Detect which cell encompasses the target text, then output its [X, Y] center coordinate. 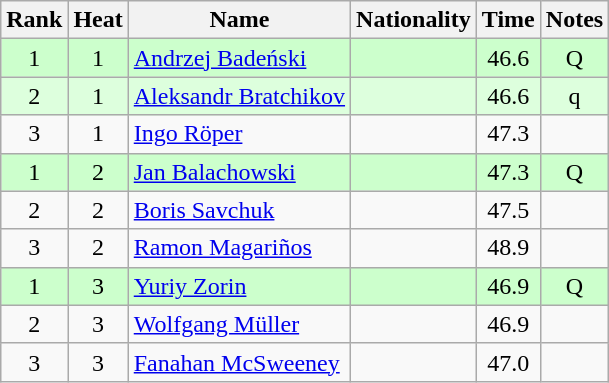
Name [239, 20]
Heat [98, 20]
47.0 [508, 362]
q [574, 96]
47.5 [508, 210]
Jan Balachowski [239, 172]
Nationality [414, 20]
Aleksandr Bratchikov [239, 96]
Fanahan McSweeney [239, 362]
Time [508, 20]
Ramon Magariños [239, 248]
48.9 [508, 248]
Andrzej Badeński [239, 58]
Ingo Röper [239, 134]
Rank [34, 20]
Yuriy Zorin [239, 286]
Wolfgang Müller [239, 324]
Boris Savchuk [239, 210]
Notes [574, 20]
